From the cell containing the given text, extract its center point as [x, y] coordinate. 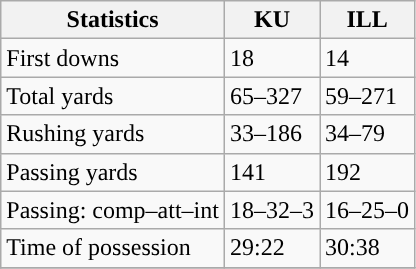
18–32–3 [272, 210]
18 [272, 58]
141 [272, 172]
192 [368, 172]
59–271 [368, 96]
33–186 [272, 134]
Passing yards [113, 172]
14 [368, 58]
Statistics [113, 20]
30:38 [368, 248]
34–79 [368, 134]
29:22 [272, 248]
KU [272, 20]
65–327 [272, 96]
16–25–0 [368, 210]
ILL [368, 20]
First downs [113, 58]
Rushing yards [113, 134]
Passing: comp–att–int [113, 210]
Time of possession [113, 248]
Total yards [113, 96]
